Detect which cell encompasses the target text, then output its (X, Y) center coordinate. 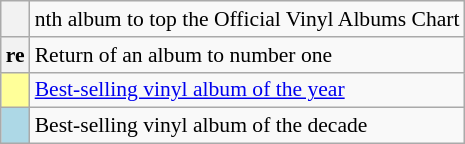
Best-selling vinyl album of the decade (248, 126)
nth album to top the Official Vinyl Albums Chart (248, 19)
re (16, 55)
Return of an album to number one (248, 55)
Best-selling vinyl album of the year (248, 90)
